Locate the cell with the specified text and output its [x, y] center coordinate. 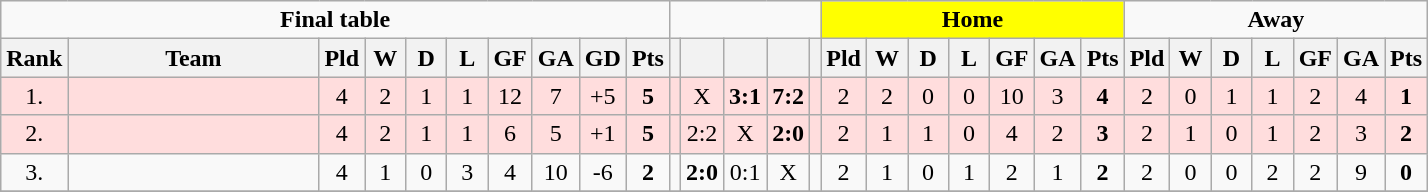
1. [34, 96]
Home [972, 20]
2. [34, 134]
3. [34, 172]
9 [1360, 172]
3:1 [746, 96]
-6 [602, 172]
+5 [602, 96]
0:1 [746, 172]
+1 [602, 134]
7:2 [788, 96]
Away [1276, 20]
Rank [34, 58]
6 [510, 134]
GD [602, 58]
2:2 [702, 134]
Team [194, 58]
7 [556, 96]
Final table [336, 20]
12 [510, 96]
